From the cell containing the given text, extract its center point as [x, y] coordinate. 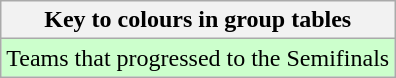
Key to colours in group tables [198, 20]
Teams that progressed to the Semifinals [198, 58]
